Scan for the cell matching the given text and deliver its (x, y) coordinate at center. 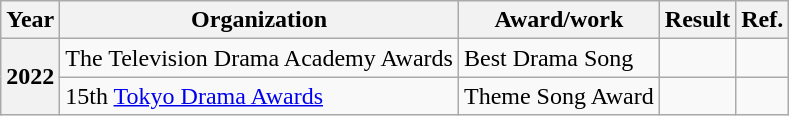
Result (697, 20)
Award/work (558, 20)
Year (30, 20)
15th Tokyo Drama Awards (260, 96)
Theme Song Award (558, 96)
Organization (260, 20)
2022 (30, 77)
Ref. (762, 20)
The Television Drama Academy Awards (260, 58)
Best Drama Song (558, 58)
